Provide the (x, y) coordinate of the cell's center where the given text is located.  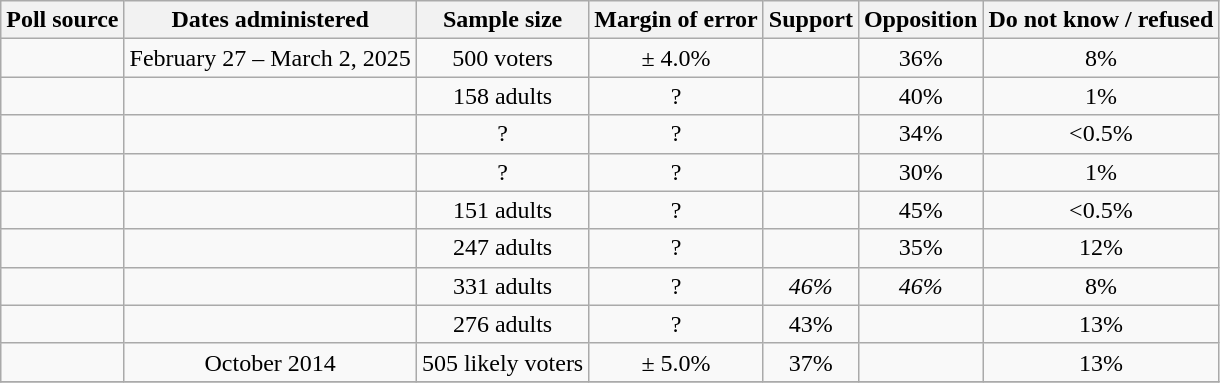
158 adults (502, 96)
± 5.0% (676, 362)
12% (1101, 248)
Support (810, 20)
30% (920, 172)
Sample size (502, 20)
43% (810, 324)
505 likely voters (502, 362)
37% (810, 362)
276 adults (502, 324)
331 adults (502, 286)
Dates administered (270, 20)
45% (920, 210)
247 adults (502, 248)
Do not know / refused (1101, 20)
151 adults (502, 210)
34% (920, 134)
Poll source (62, 20)
Opposition (920, 20)
35% (920, 248)
October 2014 (270, 362)
500 voters (502, 58)
± 4.0% (676, 58)
Margin of error (676, 20)
February 27 – March 2, 2025 (270, 58)
40% (920, 96)
36% (920, 58)
